Provide the (X, Y) coordinate of the cell's center where the given text is located.  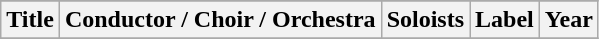
Label (505, 20)
Title (30, 20)
Conductor / Choir / Orchestra (220, 20)
Soloists (425, 20)
Year (568, 20)
